Detect which cell encompasses the target text, then output its [X, Y] center coordinate. 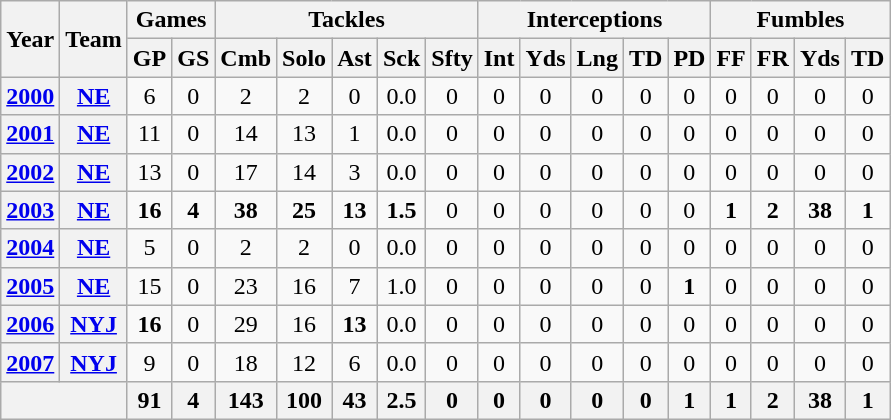
FF [731, 58]
2000 [30, 96]
2.5 [401, 400]
Ast [355, 58]
12 [304, 362]
Team [94, 39]
GS [194, 58]
17 [246, 172]
3 [355, 172]
2004 [30, 248]
25 [304, 210]
Cmb [246, 58]
91 [149, 400]
Tackles [346, 20]
7 [355, 286]
GP [149, 58]
100 [304, 400]
143 [246, 400]
2005 [30, 286]
23 [246, 286]
2003 [30, 210]
Games [170, 20]
Interceptions [594, 20]
Int [499, 58]
FR [772, 58]
Year [30, 39]
18 [246, 362]
Sfty [452, 58]
5 [149, 248]
Lng [597, 58]
Sck [401, 58]
43 [355, 400]
15 [149, 286]
PD [690, 58]
2006 [30, 324]
1.5 [401, 210]
2002 [30, 172]
9 [149, 362]
1.0 [401, 286]
2001 [30, 134]
29 [246, 324]
Solo [304, 58]
Fumbles [800, 20]
2007 [30, 362]
11 [149, 134]
